From the cell containing the given text, extract its center point as [x, y] coordinate. 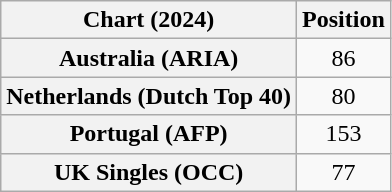
Netherlands (Dutch Top 40) [149, 96]
77 [344, 172]
UK Singles (OCC) [149, 172]
Portugal (AFP) [149, 134]
153 [344, 134]
86 [344, 58]
Position [344, 20]
Australia (ARIA) [149, 58]
80 [344, 96]
Chart (2024) [149, 20]
